Extract the (x, y) coordinate from the center of the cell holding the provided text.  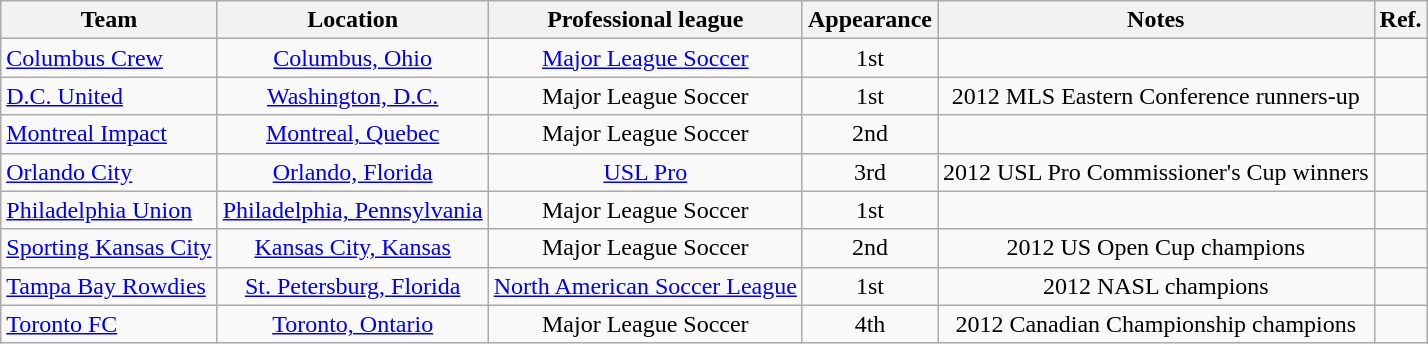
Philadelphia Union (109, 210)
Appearance (870, 20)
Team (109, 20)
USL Pro (645, 172)
3rd (870, 172)
D.C. United (109, 96)
Orlando, Florida (352, 172)
2012 USL Pro Commissioner's Cup winners (1156, 172)
St. Petersburg, Florida (352, 286)
Toronto, Ontario (352, 324)
Kansas City, Kansas (352, 248)
Philadelphia, Pennsylvania (352, 210)
Professional league (645, 20)
Columbus, Ohio (352, 58)
North American Soccer League (645, 286)
Orlando City (109, 172)
Washington, D.C. (352, 96)
Columbus Crew (109, 58)
Notes (1156, 20)
Location (352, 20)
2012 NASL champions (1156, 286)
Ref. (1400, 20)
Montreal Impact (109, 134)
4th (870, 324)
Tampa Bay Rowdies (109, 286)
2012 Canadian Championship champions (1156, 324)
Toronto FC (109, 324)
2012 US Open Cup champions (1156, 248)
Montreal, Quebec (352, 134)
Sporting Kansas City (109, 248)
2012 MLS Eastern Conference runners-up (1156, 96)
